Capture the cell that displays the provided text and extract its [X, Y] central coordinate. 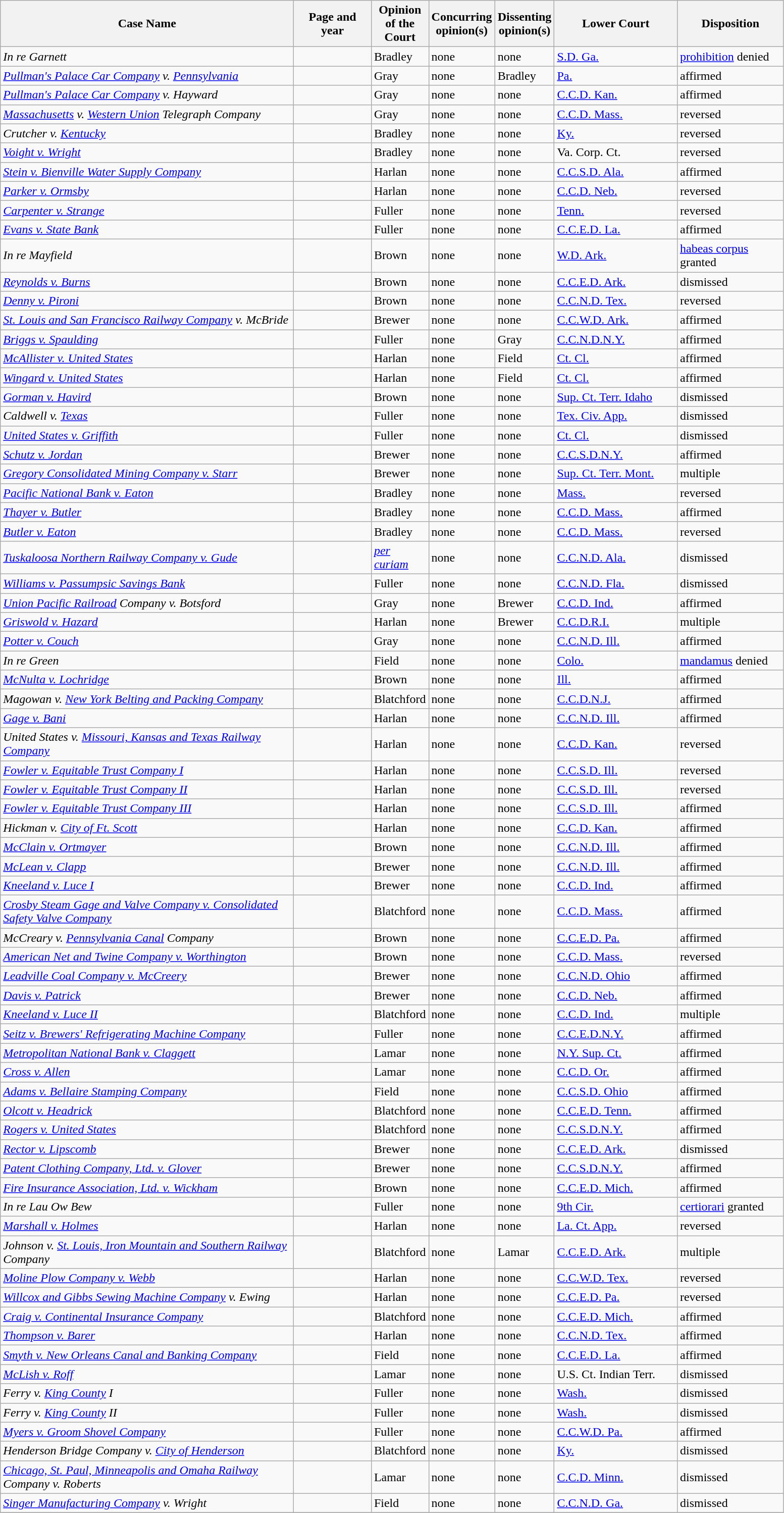
United States v. Missouri, Kansas and Texas Railway Company [147, 744]
Tenn. [616, 210]
9th Cir. [616, 1206]
Denny v. Pironi [147, 301]
Gregory Consolidated Mining Company v. Starr [147, 474]
S.D. Ga. [616, 57]
Tex. Civ. App. [616, 416]
C.C.E.D. Tenn. [616, 1111]
C.C.D.R.I. [616, 622]
C.C.N.D. Ala. [616, 558]
U.S. Ct. Indian Terr. [616, 1374]
Craig v. Continental Insurance Company [147, 1317]
Reynolds v. Burns [147, 281]
Voight v. Wright [147, 153]
Va. Corp. Ct. [616, 153]
St. Louis and San Francisco Railway Company v. McBride [147, 320]
N.Y. Sup. Ct. [616, 1053]
C.C.N.D. Fla. [616, 583]
Evans v. State Bank [147, 229]
C.C.D. Minn. [616, 1477]
Caldwell v. Texas [147, 416]
Union Pacific Railroad Company v. Botsford [147, 602]
Johnson v. St. Louis, Iron Mountain and Southern Railway Company [147, 1251]
Lower Court [616, 24]
Fire Insurance Association, Ltd. v. Wickham [147, 1187]
Disposition [730, 24]
Ill. [616, 680]
C.C.S.D. Ala. [616, 172]
In re Green [147, 661]
Cross v. Allen [147, 1072]
C.C.D.N.J. [616, 699]
La. Ct. App. [616, 1226]
Moline Plow Company v. Webb [147, 1278]
Willcox and Gibbs Sewing Machine Company v. Ewing [147, 1297]
Potter v. Couch [147, 641]
Rector v. Lipscomb [147, 1149]
C.C.N.D. Ga. [616, 1503]
Patent Clothing Company, Ltd. v. Glover [147, 1168]
Case Name [147, 24]
Griswold v. Hazard [147, 622]
W.D. Ark. [616, 256]
Opinion of the Court [400, 24]
mandamus denied [730, 661]
Fowler v. Equitable Trust Company I [147, 770]
Myers v. Groom Shovel Company [147, 1432]
certiorari granted [730, 1206]
per curiam [400, 558]
Wingard v. United States [147, 378]
C.C.W.D. Tex. [616, 1278]
Smyth v. New Orleans Canal and Banking Company [147, 1355]
In re Garnett [147, 57]
Singer Manufacturing Company v. Wright [147, 1503]
Carpenter v. Strange [147, 210]
Parker v. Ormsby [147, 191]
In re Mayfield [147, 256]
Leadville Coal Company v. McCreery [147, 976]
Pullman's Palace Car Company v. Hayward [147, 95]
C.C.W.D. Pa. [616, 1432]
Adams v. Bellaire Stamping Company [147, 1091]
McCreary v. Pennsylvania Canal Company [147, 938]
prohibition denied [730, 57]
habeas corpus granted [730, 256]
American Net and Twine Company v. Worthington [147, 957]
C.C.W.D. Ark. [616, 320]
Pullman's Palace Car Company v. Pennsylvania [147, 76]
United States v. Griffith [147, 435]
Sup. Ct. Terr. Idaho [616, 397]
Gage v. Bani [147, 718]
Kneeland v. Luce I [147, 885]
Crutcher v. Kentucky [147, 133]
Hickman v. City of Ft. Scott [147, 828]
Henderson Bridge Company v. City of Henderson [147, 1451]
Williams v. Passumpsic Savings Bank [147, 583]
Kneeland v. Luce II [147, 1015]
McAllister v. United States [147, 359]
Ferry v. King County II [147, 1413]
Crosby Steam Gage and Valve Company v. Consolidated Safety Valve Company [147, 911]
Davis v. Patrick [147, 995]
Stein v. Bienville Water Supply Company [147, 172]
Fowler v. Equitable Trust Company III [147, 809]
Tuskaloosa Northern Railway Company v. Gude [147, 558]
Marshall v. Holmes [147, 1226]
McClain v. Ortmayer [147, 847]
Dissenting opinion(s) [525, 24]
Pacific National Bank v. Eaton [147, 493]
C.C.S.D. Ohio [616, 1091]
Magowan v. New York Belting and Packing Company [147, 699]
In re Lau Ow Bew [147, 1206]
Sup. Ct. Terr. Mont. [616, 474]
C.C.N.D.N.Y. [616, 339]
Ferry v. King County I [147, 1393]
C.C.D. Or. [616, 1072]
Butler v. Eaton [147, 531]
Pa. [616, 76]
Chicago, St. Paul, Minneapolis and Omaha Railway Company v. Roberts [147, 1477]
Thompson v. Barer [147, 1336]
Gorman v. Havird [147, 397]
McNulta v. Lochridge [147, 680]
McLean v. Clapp [147, 866]
Thayer v. Butler [147, 512]
Page and year [333, 24]
C.C.N.D. Ohio [616, 976]
Metropolitan National Bank v. Claggett [147, 1053]
Concurring opinion(s) [461, 24]
Massachusetts v. Western Union Telegraph Company [147, 114]
Briggs v. Spaulding [147, 339]
Mass. [616, 493]
McLish v. Roff [147, 1374]
Schutz v. Jordan [147, 455]
Colo. [616, 661]
C.C.E.D.N.Y. [616, 1034]
Rogers v. United States [147, 1130]
Seitz v. Brewers' Refrigerating Machine Company [147, 1034]
Olcott v. Headrick [147, 1111]
Fowler v. Equitable Trust Company II [147, 789]
